Extract the [X, Y] coordinate from the center of the cell holding the provided text.  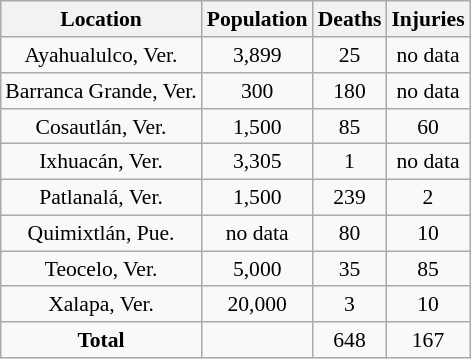
648 [350, 340]
Population [258, 19]
35 [350, 269]
Injuries [428, 19]
80 [350, 233]
Patlanalá, Ver. [101, 197]
Ixhuacán, Ver. [101, 162]
20,000 [258, 304]
Deaths [350, 19]
239 [350, 197]
3 [350, 304]
Xalapa, Ver. [101, 304]
Barranca Grande, Ver. [101, 91]
2 [428, 197]
180 [350, 91]
3,305 [258, 162]
5,000 [258, 269]
167 [428, 340]
Ayahualulco, Ver. [101, 55]
60 [428, 126]
300 [258, 91]
Cosautlán, Ver. [101, 126]
25 [350, 55]
Location [101, 19]
Quimixtlán, Pue. [101, 233]
Total [101, 340]
Teocelo, Ver. [101, 269]
1 [350, 162]
3,899 [258, 55]
